Locate the cell with the specified text and output its [X, Y] center coordinate. 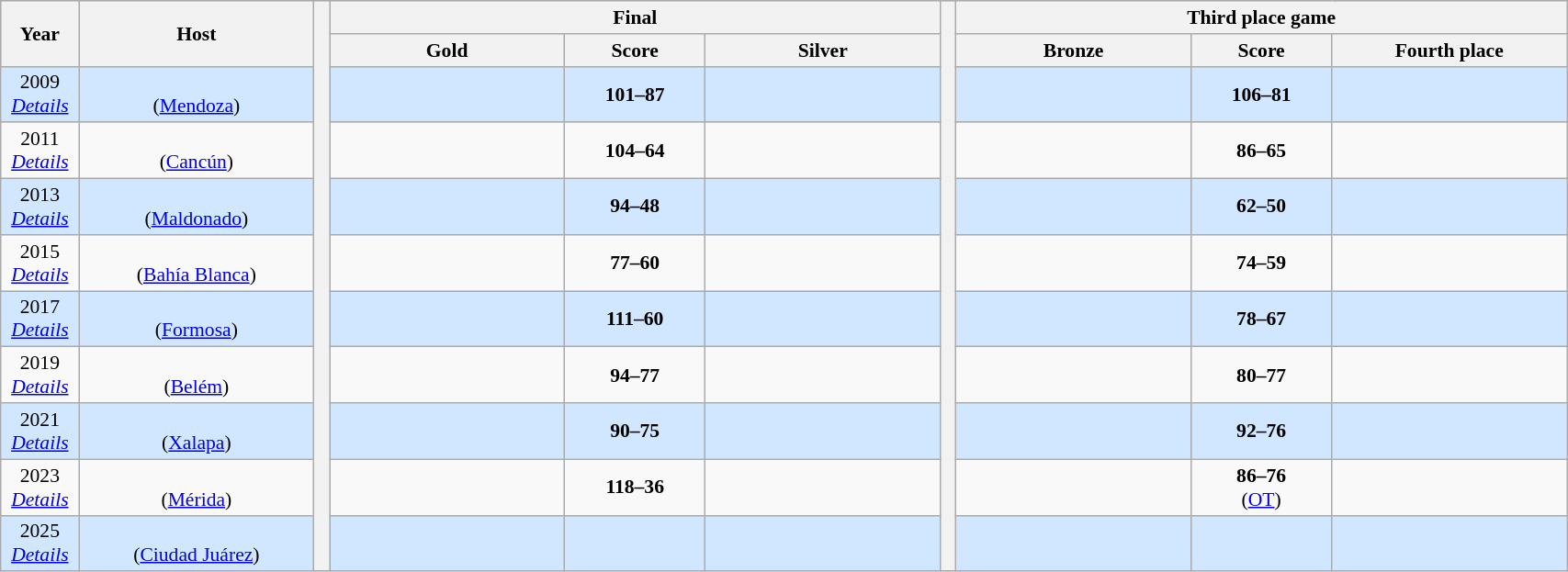
Third place game [1262, 17]
90–75 [634, 432]
101–87 [634, 94]
2025Details [40, 544]
2011Details [40, 151]
111–60 [634, 320]
(Ciudad Juárez) [197, 544]
77–60 [634, 263]
94–77 [634, 375]
Silver [823, 50]
(Belém) [197, 375]
94–48 [634, 207]
2009Details [40, 94]
(Cancún) [197, 151]
2019Details [40, 375]
2013Details [40, 207]
Year [40, 33]
(Mendoza) [197, 94]
78–67 [1260, 320]
86–65 [1260, 151]
Bronze [1074, 50]
2017Details [40, 320]
62–50 [1260, 207]
106–81 [1260, 94]
Host [197, 33]
118–36 [634, 487]
86–76(OT) [1260, 487]
(Mérida) [197, 487]
(Bahía Blanca) [197, 263]
74–59 [1260, 263]
104–64 [634, 151]
Final [636, 17]
2021Details [40, 432]
2015Details [40, 263]
Fourth place [1450, 50]
(Maldonado) [197, 207]
Gold [447, 50]
92–76 [1260, 432]
(Formosa) [197, 320]
(Xalapa) [197, 432]
2023Details [40, 487]
80–77 [1260, 375]
